Detect which cell encompasses the target text, then output its (x, y) center coordinate. 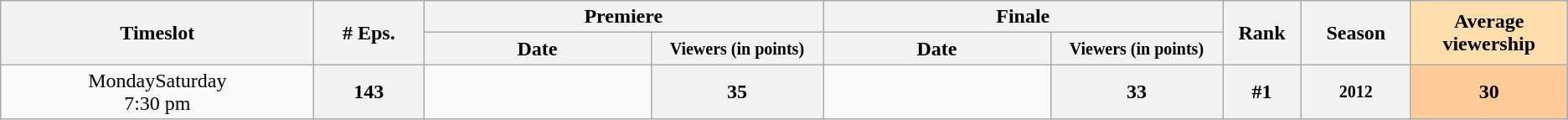
Timeslot (157, 33)
33 (1137, 92)
30 (1489, 92)
Rank (1262, 33)
# Eps. (369, 33)
MondaySaturday 7:30 pm (157, 92)
Finale (1024, 17)
143 (369, 92)
Premiere (623, 17)
#1 (1262, 92)
Average viewership (1489, 33)
35 (737, 92)
2012 (1355, 92)
Season (1355, 33)
